Determine the [x, y] coordinate at the center of the cell enclosing the given text.  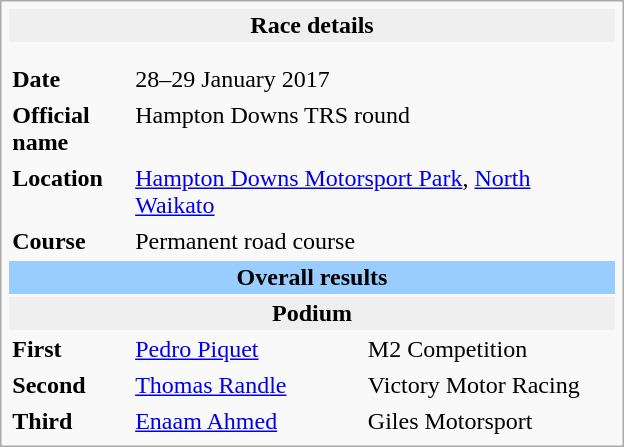
Hampton Downs TRS round [374, 129]
Official name [69, 129]
Date [69, 80]
Hampton Downs Motorsport Park, North Waikato [374, 192]
Race details [312, 26]
Third [69, 422]
M2 Competition [490, 350]
Second [69, 386]
Pedro Piquet [247, 350]
Course [69, 242]
Podium [312, 314]
Permanent road course [374, 242]
Thomas Randle [247, 386]
Overall results [312, 278]
Enaam Ahmed [247, 422]
Location [69, 192]
First [69, 350]
Victory Motor Racing [490, 386]
28–29 January 2017 [247, 80]
Giles Motorsport [490, 422]
